Scan for the cell matching the given text and deliver its (X, Y) coordinate at center. 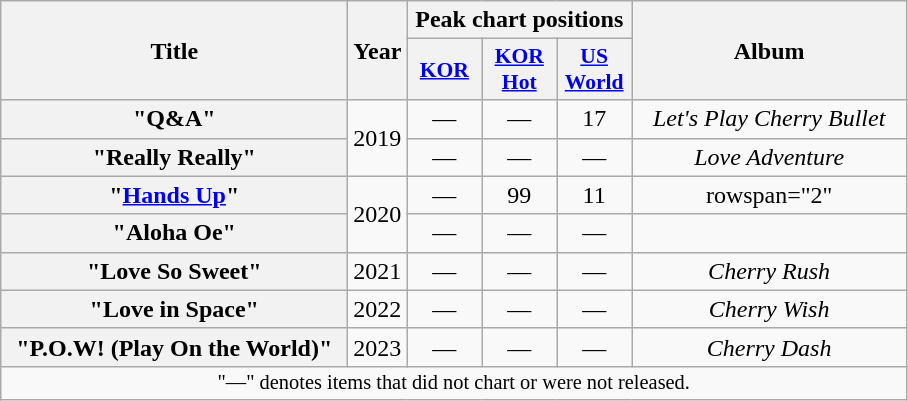
Cherry Wish (770, 309)
2020 (378, 214)
"Love in Space" (174, 309)
KORHot (520, 70)
Peak chart positions (520, 20)
"Really Really" (174, 157)
Album (770, 50)
Cherry Dash (770, 347)
2019 (378, 138)
Title (174, 50)
2023 (378, 347)
11 (594, 195)
Year (378, 50)
99 (520, 195)
Cherry Rush (770, 271)
"Q&A" (174, 119)
"Aloha Oe" (174, 233)
"Hands Up" (174, 195)
rowspan="2" (770, 195)
17 (594, 119)
"Love So Sweet" (174, 271)
"P.O.W! (Play On the World)" (174, 347)
2021 (378, 271)
USWorld (594, 70)
KOR (444, 70)
Love Adventure (770, 157)
Let's Play Cherry Bullet (770, 119)
2022 (378, 309)
"—" denotes items that did not chart or were not released. (454, 383)
